Locate the cell with the specified text and output its (x, y) center coordinate. 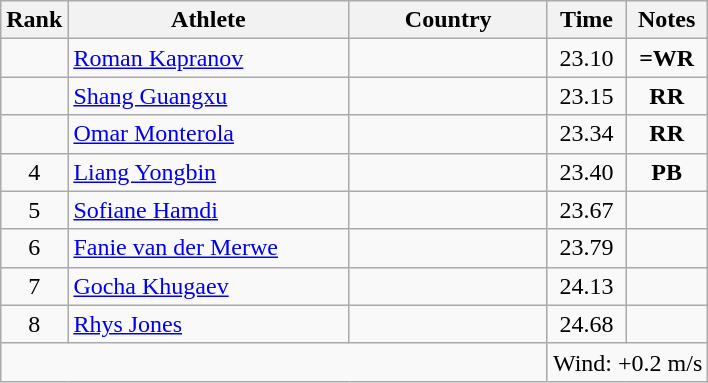
Wind: +0.2 m/s (627, 362)
23.67 (586, 210)
Fanie van der Merwe (208, 248)
PB (667, 172)
24.13 (586, 286)
Country (448, 20)
23.79 (586, 248)
Shang Guangxu (208, 96)
23.10 (586, 58)
6 (34, 248)
23.34 (586, 134)
Gocha Khugaev (208, 286)
=WR (667, 58)
Liang Yongbin (208, 172)
23.15 (586, 96)
7 (34, 286)
Notes (667, 20)
Rhys Jones (208, 324)
Time (586, 20)
Sofiane Hamdi (208, 210)
23.40 (586, 172)
Athlete (208, 20)
Omar Monterola (208, 134)
5 (34, 210)
8 (34, 324)
4 (34, 172)
Rank (34, 20)
24.68 (586, 324)
Roman Kapranov (208, 58)
